Identify which cell holds the provided text, then report its [x, y] central coordinate. 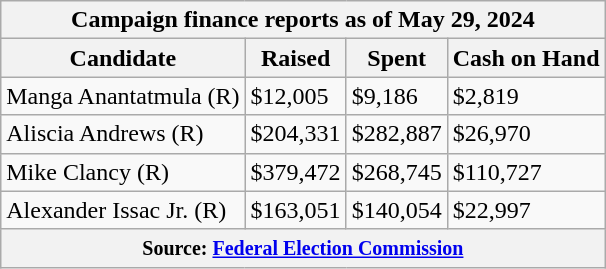
Cash on Hand [526, 58]
$268,745 [396, 172]
Mike Clancy (R) [123, 172]
Campaign finance reports as of May 29, 2024 [303, 20]
$379,472 [296, 172]
$26,970 [526, 134]
Aliscia Andrews (R) [123, 134]
Spent [396, 58]
$110,727 [526, 172]
$12,005 [296, 96]
$2,819 [526, 96]
$204,331 [296, 134]
Source: Federal Election Commission [303, 248]
$22,997 [526, 210]
Candidate [123, 58]
Raised [296, 58]
Manga Anantatmula (R) [123, 96]
$140,054 [396, 210]
$163,051 [296, 210]
Alexander Issac Jr. (R) [123, 210]
$9,186 [396, 96]
$282,887 [396, 134]
